Return the (X, Y) coordinate for the center point of the cell that contains the specified text.  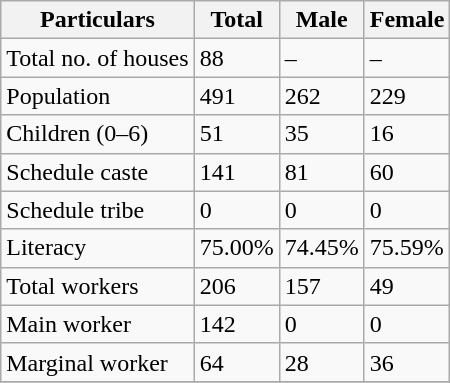
Particulars (98, 20)
75.59% (407, 248)
Marginal worker (98, 362)
Population (98, 96)
141 (236, 172)
Total workers (98, 286)
81 (322, 172)
Children (0–6) (98, 134)
16 (407, 134)
64 (236, 362)
491 (236, 96)
Female (407, 20)
75.00% (236, 248)
28 (322, 362)
Schedule caste (98, 172)
51 (236, 134)
88 (236, 58)
262 (322, 96)
229 (407, 96)
Schedule tribe (98, 210)
Total no. of houses (98, 58)
Literacy (98, 248)
Total (236, 20)
60 (407, 172)
49 (407, 286)
36 (407, 362)
35 (322, 134)
206 (236, 286)
Main worker (98, 324)
157 (322, 286)
142 (236, 324)
74.45% (322, 248)
Male (322, 20)
